Extract the [X, Y] coordinate from the center of the cell holding the provided text.  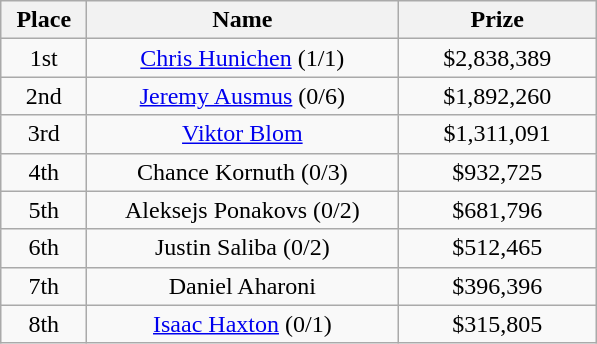
1st [44, 58]
3rd [44, 134]
Prize [498, 20]
$2,838,389 [498, 58]
$681,796 [498, 210]
Daniel Aharoni [242, 286]
2nd [44, 96]
Viktor Blom [242, 134]
$1,311,091 [498, 134]
$512,465 [498, 248]
7th [44, 286]
$1,892,260 [498, 96]
Place [44, 20]
$932,725 [498, 172]
8th [44, 324]
Justin Saliba (0/2) [242, 248]
Name [242, 20]
Aleksejs Ponakovs (0/2) [242, 210]
6th [44, 248]
5th [44, 210]
$396,396 [498, 286]
4th [44, 172]
Isaac Haxton (0/1) [242, 324]
Jeremy Ausmus (0/6) [242, 96]
Chris Hunichen (1/1) [242, 58]
Chance Kornuth (0/3) [242, 172]
$315,805 [498, 324]
